Locate the cell with the specified text and output its (x, y) center coordinate. 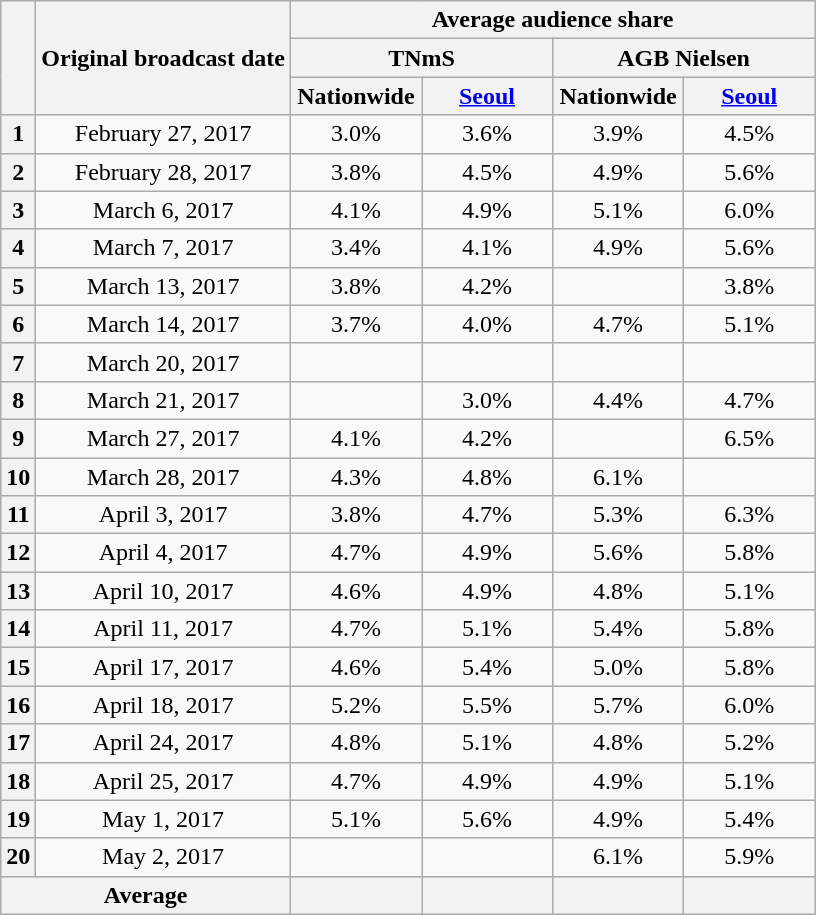
6 (18, 324)
5.3% (618, 515)
March 27, 2017 (164, 438)
TNmS (421, 58)
3.7% (356, 324)
April 18, 2017 (164, 705)
10 (18, 477)
April 24, 2017 (164, 743)
12 (18, 553)
5 (18, 286)
March 28, 2017 (164, 477)
Original broadcast date (164, 58)
4.3% (356, 477)
April 3, 2017 (164, 515)
13 (18, 591)
March 14, 2017 (164, 324)
5.9% (750, 857)
19 (18, 819)
5.0% (618, 667)
March 7, 2017 (164, 248)
16 (18, 705)
May 1, 2017 (164, 819)
11 (18, 515)
March 13, 2017 (164, 286)
May 2, 2017 (164, 857)
March 21, 2017 (164, 400)
3.9% (618, 134)
4 (18, 248)
April 17, 2017 (164, 667)
April 4, 2017 (164, 553)
April 11, 2017 (164, 629)
AGB Nielsen (684, 58)
Average audience share (552, 20)
4.0% (488, 324)
20 (18, 857)
15 (18, 667)
6.5% (750, 438)
6.3% (750, 515)
March 20, 2017 (164, 362)
3.6% (488, 134)
7 (18, 362)
14 (18, 629)
4.4% (618, 400)
9 (18, 438)
8 (18, 400)
February 27, 2017 (164, 134)
1 (18, 134)
March 6, 2017 (164, 210)
5.5% (488, 705)
April 10, 2017 (164, 591)
18 (18, 781)
Average (146, 895)
3.4% (356, 248)
17 (18, 743)
February 28, 2017 (164, 172)
3 (18, 210)
2 (18, 172)
April 25, 2017 (164, 781)
5.7% (618, 705)
